Identify which cell holds the provided text, then report its (x, y) central coordinate. 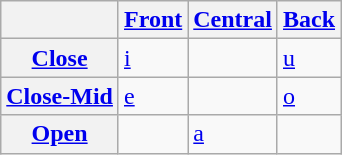
Central (233, 20)
i (152, 58)
Open (60, 134)
Close (60, 58)
e (152, 96)
o (308, 96)
Close-Mid (60, 96)
u (308, 58)
Front (152, 20)
Back (308, 20)
a (233, 134)
